Provide the (x, y) coordinate of the cell's center where the given text is located.  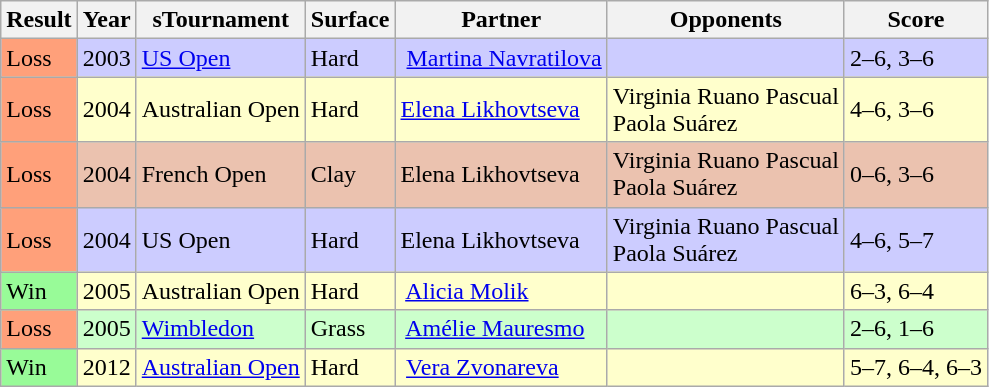
Partner (501, 20)
Martina Navratilova (501, 58)
sTournament (220, 20)
Wimbledon (220, 329)
2–6, 3–6 (916, 58)
Year (106, 20)
Amélie Mauresmo (501, 329)
2003 (106, 58)
4–6, 5–7 (916, 240)
Opponents (726, 20)
4–6, 3–6 (916, 110)
Alicia Molik (501, 291)
Vera Zvonareva (501, 367)
2–6, 1–6 (916, 329)
0–6, 3–6 (916, 174)
Score (916, 20)
5–7, 6–4, 6–3 (916, 367)
Clay (350, 174)
Surface (350, 20)
Grass (350, 329)
2012 (106, 367)
6–3, 6–4 (916, 291)
French Open (220, 174)
Result (39, 20)
